Determine the [x, y] coordinate at the center of the cell enclosing the given text.  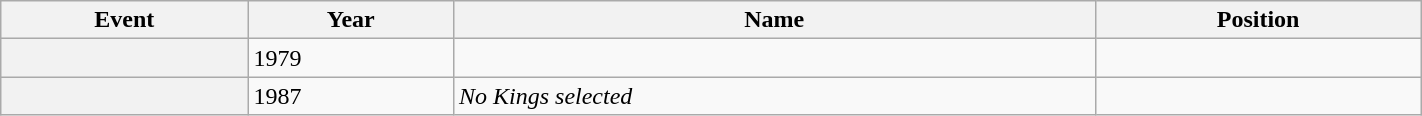
Position [1258, 20]
Event [124, 20]
1979 [351, 58]
No Kings selected [774, 96]
1987 [351, 96]
Year [351, 20]
Name [774, 20]
